Search for the cell housing the specified text and yield its [x, y] center coordinate. 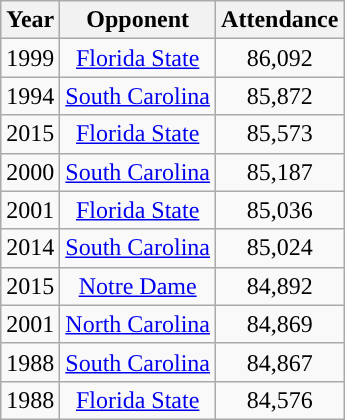
Year [30, 20]
2000 [30, 172]
1994 [30, 96]
86,092 [280, 58]
North Carolina [138, 324]
1999 [30, 58]
84,576 [280, 400]
2014 [30, 248]
Notre Dame [138, 286]
85,187 [280, 172]
84,867 [280, 362]
84,892 [280, 286]
85,024 [280, 248]
85,872 [280, 96]
84,869 [280, 324]
85,036 [280, 210]
Opponent [138, 20]
Attendance [280, 20]
85,573 [280, 134]
